Pinpoint the cell where the given text exists, returning its (x, y) midpoint coordinate. 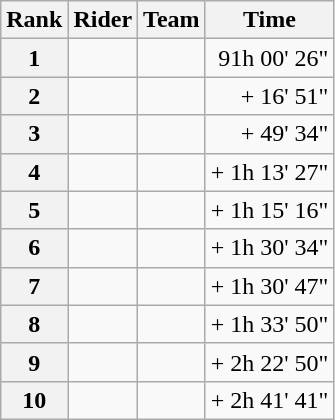
+ 2h 22' 50" (270, 362)
+ 49' 34" (270, 134)
+ 1h 30' 47" (270, 286)
4 (34, 172)
+ 1h 30' 34" (270, 248)
5 (34, 210)
1 (34, 58)
7 (34, 286)
Rider (103, 20)
Time (270, 20)
2 (34, 96)
10 (34, 400)
+ 1h 13' 27" (270, 172)
91h 00' 26" (270, 58)
3 (34, 134)
8 (34, 324)
+ 16' 51" (270, 96)
9 (34, 362)
+ 2h 41' 41" (270, 400)
+ 1h 15' 16" (270, 210)
6 (34, 248)
Team (172, 20)
+ 1h 33' 50" (270, 324)
Rank (34, 20)
